Detect which cell encompasses the target text, then output its (X, Y) center coordinate. 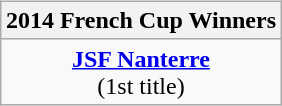
2014 French Cup Winners (140, 20)
JSF Nanterre(1st title) (140, 72)
